From the cell containing the given text, extract its center point as (X, Y) coordinate. 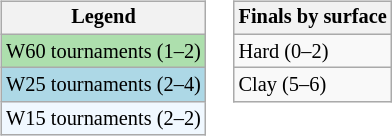
W25 tournaments (2–4) (103, 85)
Hard (0–2) (313, 51)
Finals by surface (313, 18)
Clay (5–6) (313, 85)
W15 tournaments (2–2) (103, 119)
W60 tournaments (1–2) (103, 51)
Legend (103, 18)
